Output the [x, y] coordinate of the center of the cell containing the given text.  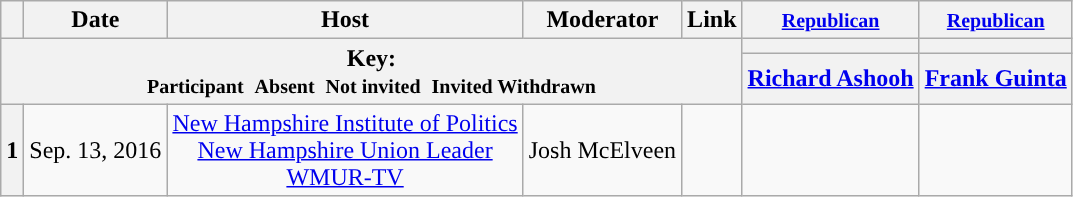
Link [712, 20]
Frank Guinta [996, 78]
Date [96, 20]
Key: Participant Absent Not invited Invited Withdrawn [372, 72]
New Hampshire Institute of PoliticsNew Hampshire Union LeaderWMUR-TV [345, 150]
Sep. 13, 2016 [96, 150]
Host [345, 20]
Moderator [602, 20]
Richard Ashooh [830, 78]
Josh McElveen [602, 150]
1 [12, 150]
